For the text-containing cell, return its midpoint in [x, y] coordinate format. 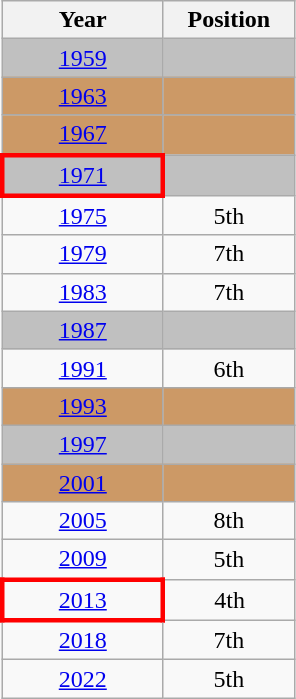
2005 [82, 521]
1983 [82, 292]
Position [228, 20]
1987 [82, 330]
8th [228, 521]
Year [82, 20]
2001 [82, 483]
1993 [82, 406]
1991 [82, 368]
1963 [82, 96]
1979 [82, 254]
1959 [82, 58]
2022 [82, 679]
4th [228, 600]
2013 [82, 600]
1967 [82, 135]
1997 [82, 444]
1975 [82, 216]
6th [228, 368]
2009 [82, 560]
1971 [82, 174]
2018 [82, 640]
